Locate the cell with the specified text and output its [x, y] center coordinate. 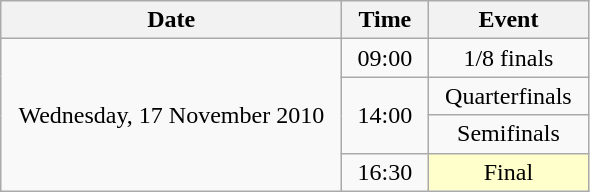
14:00 [385, 115]
Time [385, 20]
16:30 [385, 172]
Quarterfinals [508, 96]
Semifinals [508, 134]
Final [508, 172]
Event [508, 20]
Date [172, 20]
09:00 [385, 58]
Wednesday, 17 November 2010 [172, 115]
1/8 finals [508, 58]
